For the text-containing cell, return its midpoint in [x, y] coordinate format. 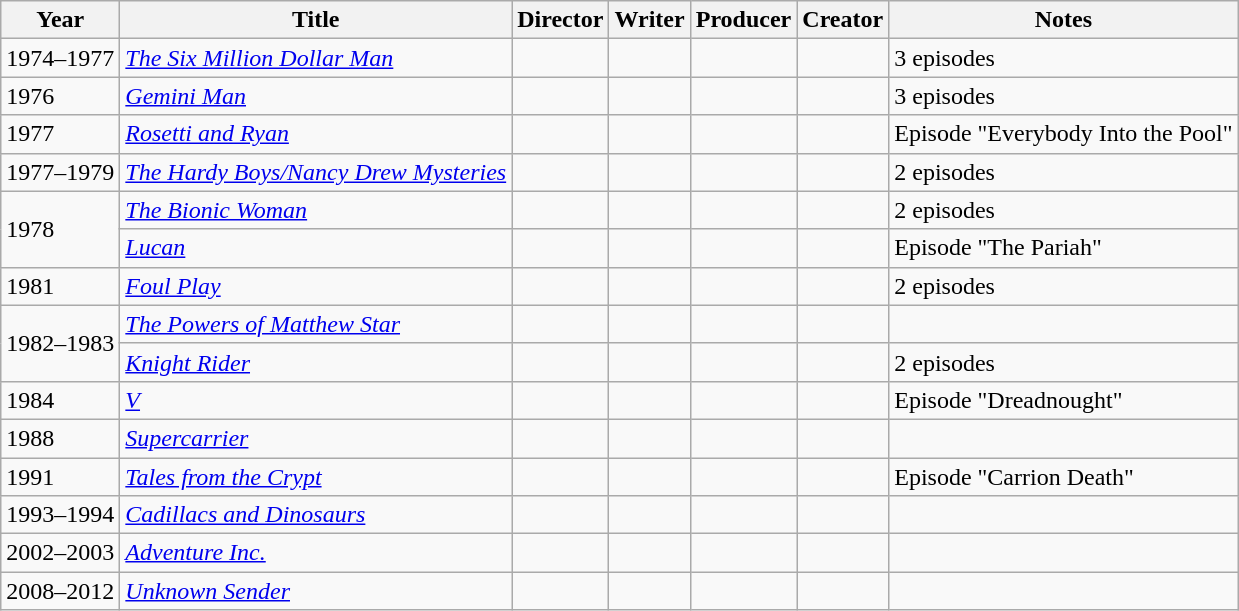
Knight Rider [316, 362]
Gemini Man [316, 96]
2002–2003 [60, 553]
1977–1979 [60, 172]
Year [60, 20]
Director [560, 20]
1981 [60, 286]
The Hardy Boys/Nancy Drew Mysteries [316, 172]
1988 [60, 438]
V [316, 400]
Episode "Carrion Death" [1064, 477]
1982–1983 [60, 343]
Cadillacs and Dinosaurs [316, 515]
Adventure Inc. [316, 553]
Creator [843, 20]
Producer [744, 20]
Rosetti and Ryan [316, 134]
1976 [60, 96]
Episode "Dreadnought" [1064, 400]
2008–2012 [60, 591]
Lucan [316, 248]
1977 [60, 134]
1974–1977 [60, 58]
1993–1994 [60, 515]
1991 [60, 477]
1978 [60, 229]
The Bionic Woman [316, 210]
Episode "The Pariah" [1064, 248]
Notes [1064, 20]
Title [316, 20]
Supercarrier [316, 438]
Writer [650, 20]
1984 [60, 400]
The Six Million Dollar Man [316, 58]
Unknown Sender [316, 591]
Tales from the Crypt [316, 477]
Foul Play [316, 286]
Episode "Everybody Into the Pool" [1064, 134]
The Powers of Matthew Star [316, 324]
